Provide the (x, y) coordinate of the cell's center where the given text is located.  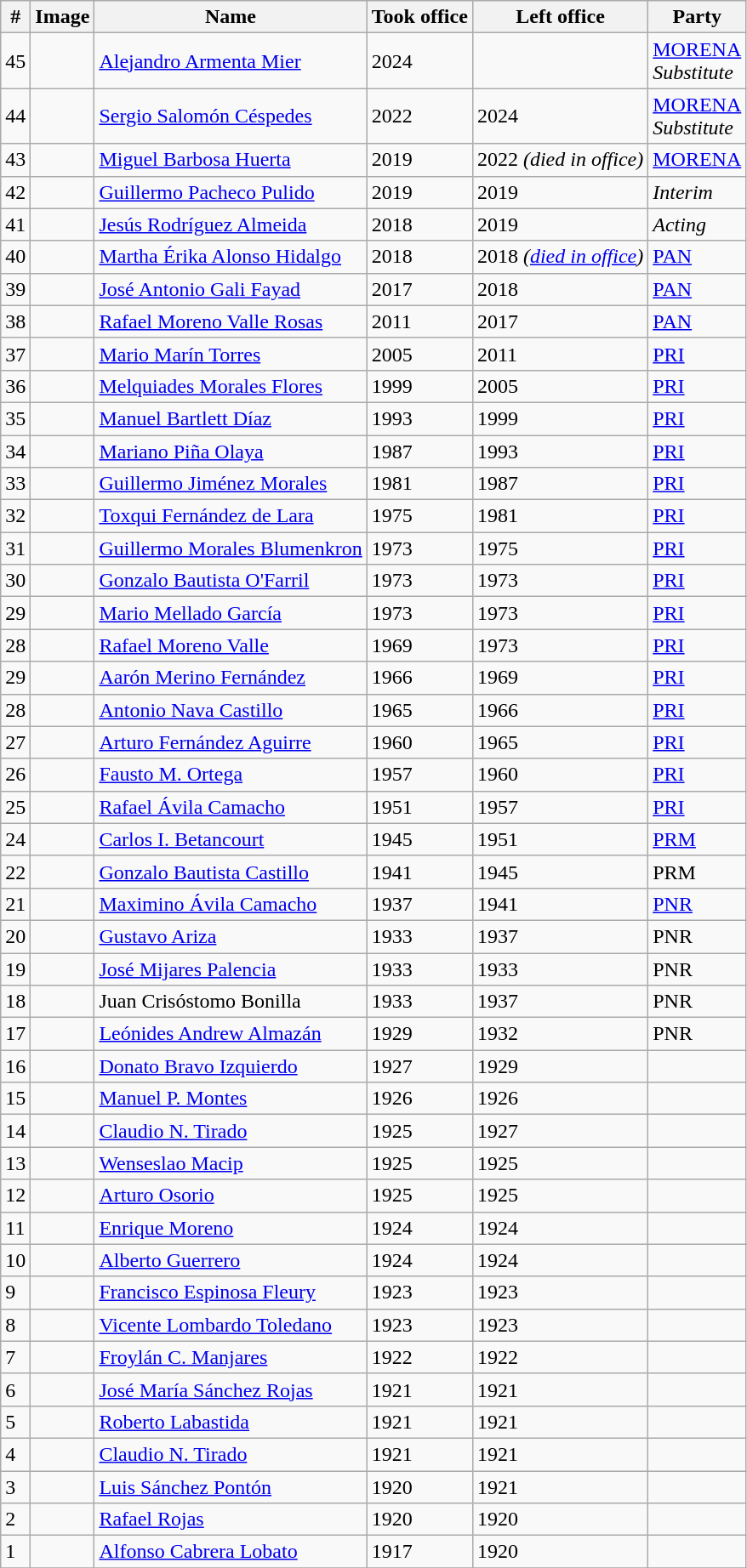
Manuel P. Montes (231, 1099)
6 (15, 1389)
Mariano Piña Olaya (231, 452)
38 (15, 321)
19 (15, 969)
Rafael Moreno Valle (231, 645)
40 (15, 257)
Gonzalo Bautista Castillo (231, 872)
2022 (died in office) (560, 160)
Took office (419, 17)
Rafael Ávila Camacho (231, 807)
Roberto Labastida (231, 1422)
Arturo Osorio (231, 1196)
Manuel Bartlett Díaz (231, 418)
1 (15, 1552)
Mario Marín Torres (231, 354)
17 (15, 1034)
7 (15, 1357)
24 (15, 839)
José María Sánchez Rojas (231, 1389)
Gustavo Ariza (231, 936)
21 (15, 904)
Francisco Espinosa Fleury (231, 1292)
Interim (698, 192)
4 (15, 1454)
39 (15, 289)
44 (15, 116)
36 (15, 386)
Vicente Lombardo Toledano (231, 1325)
22 (15, 872)
Alejandro Armenta Mier (231, 61)
30 (15, 581)
10 (15, 1260)
Aarón Merino Fernández (231, 678)
33 (15, 484)
Martha Érika Alonso Hidalgo (231, 257)
2022 (419, 116)
José Antonio Gali Fayad (231, 289)
3 (15, 1487)
31 (15, 548)
Melquiades Morales Flores (231, 386)
Donato Bravo Izquierdo (231, 1066)
45 (15, 61)
Gonzalo Bautista O'Farril (231, 581)
27 (15, 742)
11 (15, 1228)
8 (15, 1325)
16 (15, 1066)
Left office (560, 17)
Wenseslao Macip (231, 1163)
Alberto Guerrero (231, 1260)
Guillermo Morales Blumenkron (231, 548)
1917 (419, 1552)
Leónides Andrew Almazán (231, 1034)
2018 (died in office) (560, 257)
Guillermo Jiménez Morales (231, 484)
34 (15, 452)
José Mijares Palencia (231, 969)
Rafael Moreno Valle Rosas (231, 321)
14 (15, 1131)
2 (15, 1520)
1932 (560, 1034)
Toxqui Fernández de Lara (231, 516)
Image (63, 17)
5 (15, 1422)
32 (15, 516)
42 (15, 192)
Carlos I. Betancourt (231, 839)
Maximino Ávila Camacho (231, 904)
12 (15, 1196)
25 (15, 807)
Fausto M. Ortega (231, 775)
Jesús Rodríguez Almeida (231, 224)
20 (15, 936)
Sergio Salomón Céspedes (231, 116)
Froylán C. Manjares (231, 1357)
26 (15, 775)
18 (15, 1002)
Rafael Rojas (231, 1520)
Antonio Nava Castillo (231, 710)
Miguel Barbosa Huerta (231, 160)
Guillermo Pacheco Pulido (231, 192)
Arturo Fernández Aguirre (231, 742)
13 (15, 1163)
43 (15, 160)
41 (15, 224)
Alfonso Cabrera Lobato (231, 1552)
9 (15, 1292)
Luis Sánchez Pontón (231, 1487)
Party (698, 17)
MORENA (698, 160)
37 (15, 354)
Enrique Moreno (231, 1228)
Juan Crisóstomo Bonilla (231, 1002)
35 (15, 418)
Name (231, 17)
Acting (698, 224)
Mario Mellado García (231, 613)
# (15, 17)
15 (15, 1099)
